Provide the (X, Y) coordinate of the cell's center where the given text is located.  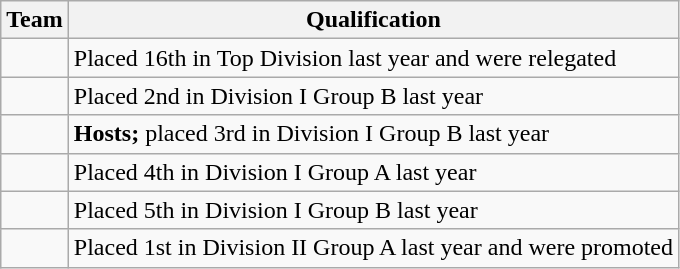
Placed 5th in Division I Group B last year (373, 210)
Hosts; placed 3rd in Division I Group B last year (373, 134)
Placed 4th in Division I Group A last year (373, 172)
Qualification (373, 20)
Placed 16th in Top Division last year and were relegated (373, 58)
Team (35, 20)
Placed 2nd in Division I Group B last year (373, 96)
Placed 1st in Division II Group A last year and were promoted (373, 248)
